Find where the given text appears and provide that cell's center as [X, Y] coordinate. 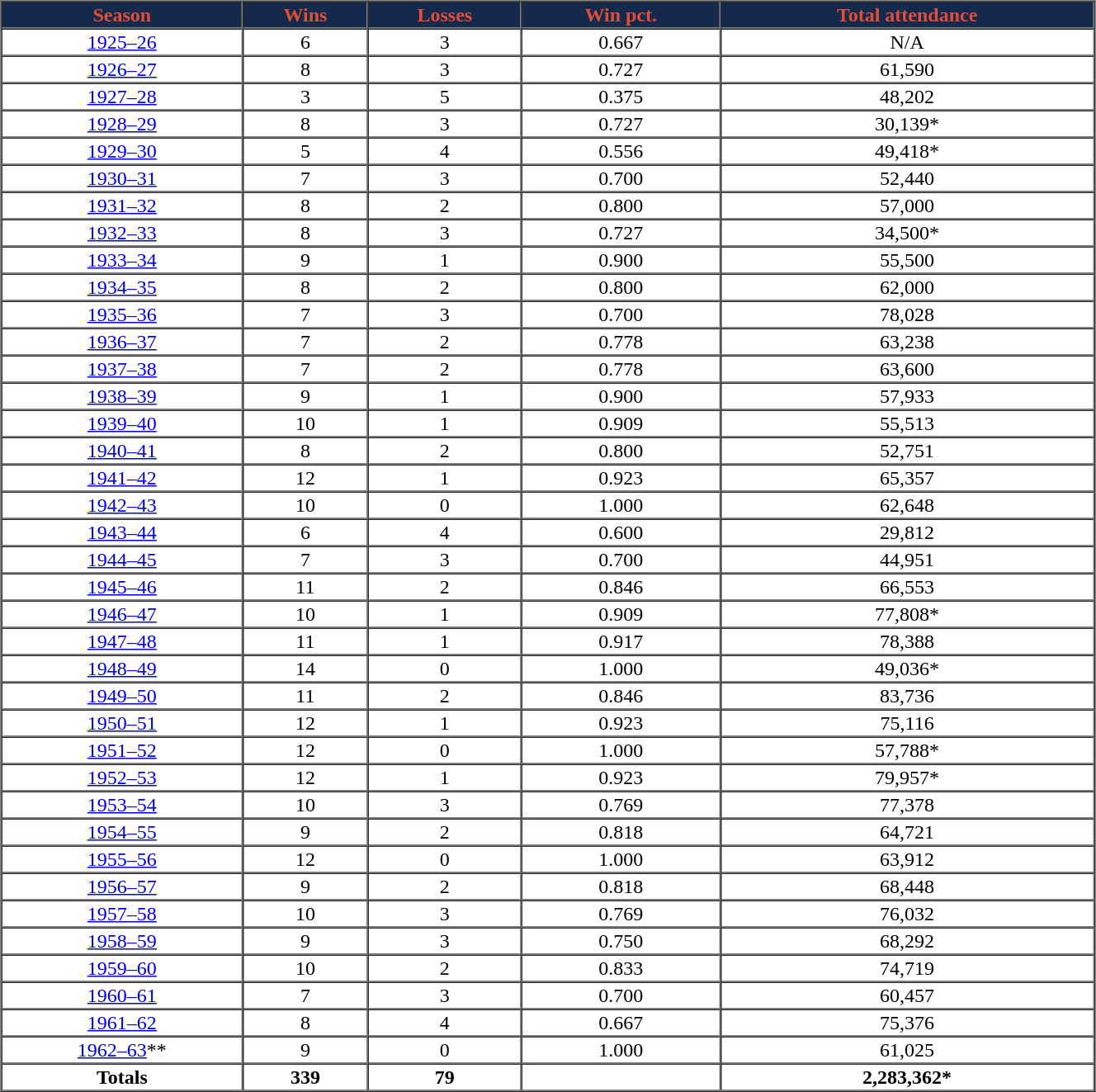
1959–60 [122, 967]
1938–39 [122, 396]
55,513 [908, 423]
52,751 [908, 451]
1954–55 [122, 832]
63,600 [908, 368]
62,648 [908, 505]
49,418* [908, 150]
65,357 [908, 477]
1950–51 [122, 723]
83,736 [908, 695]
0.556 [621, 150]
79,957* [908, 778]
1925–26 [122, 41]
1935–36 [122, 314]
0.750 [621, 941]
74,719 [908, 967]
1945–46 [122, 586]
57,000 [908, 205]
Losses [446, 15]
1949–50 [122, 695]
52,440 [908, 178]
0.833 [621, 967]
1928–29 [122, 124]
1934–35 [122, 287]
1926–27 [122, 69]
1946–47 [122, 614]
2,283,362* [908, 1076]
1943–44 [122, 532]
1952–53 [122, 778]
Win pct. [621, 15]
30,139* [908, 124]
1936–37 [122, 342]
Total attendance [908, 15]
77,378 [908, 804]
77,808* [908, 614]
29,812 [908, 532]
61,590 [908, 69]
1930–31 [122, 178]
57,933 [908, 396]
1947–48 [122, 641]
63,912 [908, 858]
0.917 [621, 641]
63,238 [908, 342]
1962–63** [122, 1050]
1944–45 [122, 560]
1932–33 [122, 233]
1941–42 [122, 477]
68,448 [908, 886]
78,388 [908, 641]
49,036* [908, 669]
339 [305, 1076]
48,202 [908, 96]
1937–38 [122, 368]
Totals [122, 1076]
1956–57 [122, 886]
1958–59 [122, 941]
61,025 [908, 1050]
60,457 [908, 995]
0.600 [621, 532]
1942–43 [122, 505]
34,500* [908, 233]
1948–49 [122, 669]
68,292 [908, 941]
62,000 [908, 287]
1953–54 [122, 804]
1955–56 [122, 858]
1940–41 [122, 451]
14 [305, 669]
79 [446, 1076]
66,553 [908, 586]
64,721 [908, 832]
78,028 [908, 314]
1933–34 [122, 259]
76,032 [908, 913]
1927–28 [122, 96]
44,951 [908, 560]
1961–62 [122, 1022]
1939–40 [122, 423]
1951–52 [122, 749]
1929–30 [122, 150]
0.375 [621, 96]
57,788* [908, 749]
1957–58 [122, 913]
1931–32 [122, 205]
75,116 [908, 723]
Season [122, 15]
Wins [305, 15]
75,376 [908, 1022]
55,500 [908, 259]
1960–61 [122, 995]
N/A [908, 41]
